From the cell containing the given text, extract its center point as [x, y] coordinate. 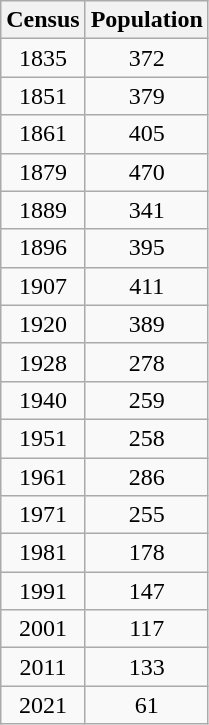
395 [146, 248]
278 [146, 362]
147 [146, 591]
286 [146, 477]
1920 [43, 324]
Population [146, 20]
379 [146, 96]
1889 [43, 210]
372 [146, 58]
1907 [43, 286]
117 [146, 629]
1991 [43, 591]
Census [43, 20]
133 [146, 667]
2001 [43, 629]
1879 [43, 172]
259 [146, 400]
61 [146, 705]
389 [146, 324]
405 [146, 134]
411 [146, 286]
1940 [43, 400]
1851 [43, 96]
1981 [43, 553]
1951 [43, 438]
1861 [43, 134]
2021 [43, 705]
470 [146, 172]
341 [146, 210]
1835 [43, 58]
258 [146, 438]
1896 [43, 248]
1928 [43, 362]
255 [146, 515]
178 [146, 553]
1961 [43, 477]
1971 [43, 515]
2011 [43, 667]
